Determine the (x, y) coordinate at the center of the cell enclosing the given text.  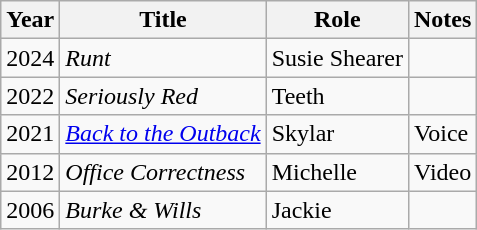
2021 (30, 134)
Runt (163, 58)
Title (163, 20)
2012 (30, 172)
Skylar (337, 134)
2022 (30, 96)
Voice (442, 134)
Michelle (337, 172)
Back to the Outback (163, 134)
Video (442, 172)
Role (337, 20)
Burke & Wills (163, 210)
Susie Shearer (337, 58)
2024 (30, 58)
Year (30, 20)
Office Correctness (163, 172)
Teeth (337, 96)
Notes (442, 20)
2006 (30, 210)
Seriously Red (163, 96)
Jackie (337, 210)
